Provide the [X, Y] coordinate of the cell's center where the given text is located.  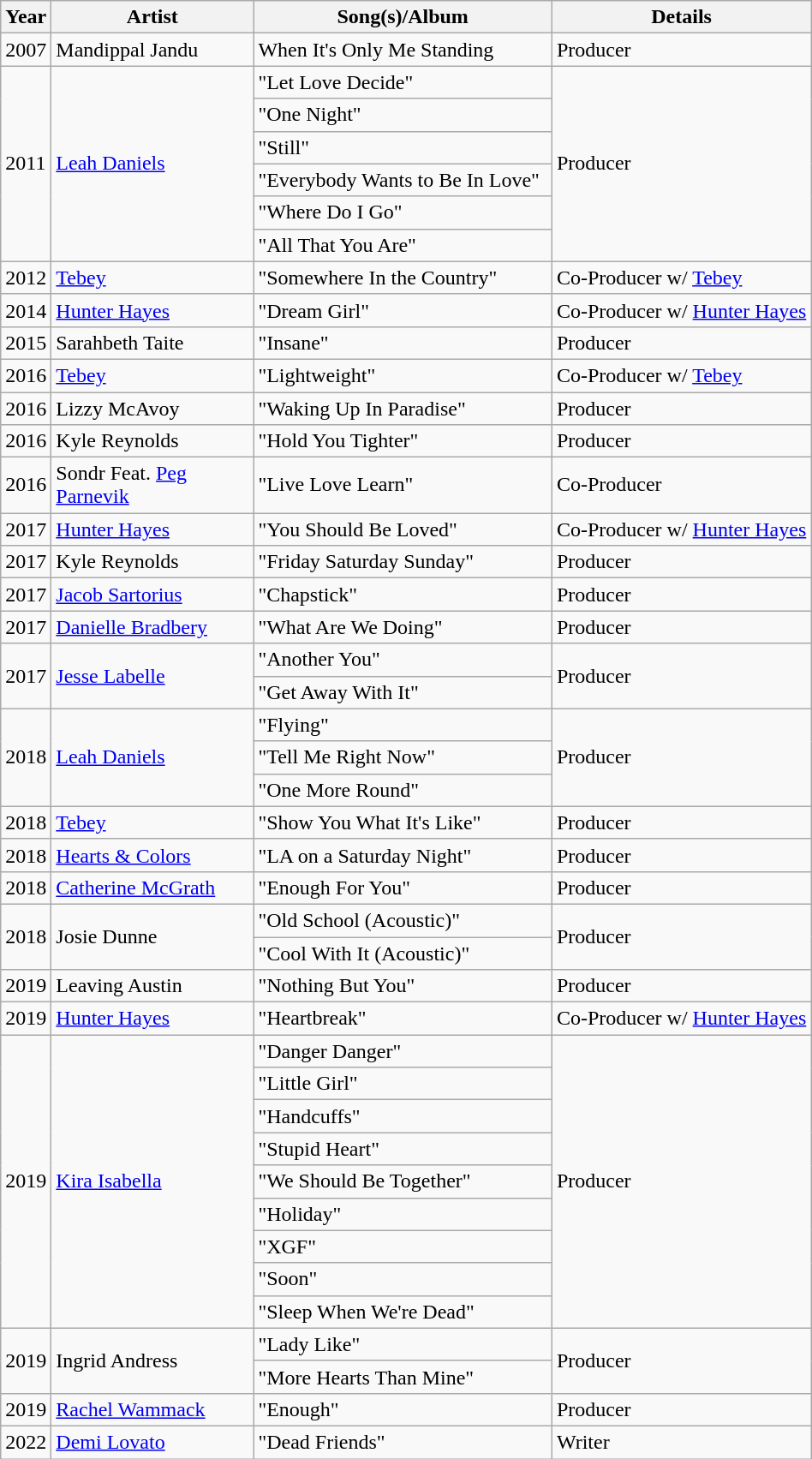
2015 [26, 343]
"Sleep When We're Dead" [403, 1312]
"Enough For You" [403, 888]
"Chapstick" [403, 595]
"Tell Me Right Now" [403, 757]
Jesse Labelle [152, 676]
"One More Round" [403, 790]
"All That You Are" [403, 245]
2014 [26, 310]
"Enough" [403, 1409]
"Let Love Decide" [403, 82]
Details [681, 17]
Lizzy McAvoy [152, 409]
"Waking Up In Paradise" [403, 409]
"Holiday" [403, 1214]
"LA on a Saturday Night" [403, 855]
Catherine McGrath [152, 888]
2012 [26, 278]
"Danger Danger" [403, 1051]
Writer [681, 1442]
When It's Only Me Standing [403, 50]
"XGF" [403, 1247]
"Old School (Acoustic)" [403, 920]
Kira Isabella [152, 1182]
Year [26, 17]
2022 [26, 1442]
"Soon" [403, 1279]
Sondr Feat. Peg Parnevik [152, 485]
Demi Lovato [152, 1442]
"Still" [403, 147]
Artist [152, 17]
"Handcuffs" [403, 1116]
Co-Producer [681, 485]
"Cool With It (Acoustic)" [403, 954]
"We Should Be Together" [403, 1181]
"Friday Saturday Sunday" [403, 562]
"Little Girl" [403, 1084]
"Dream Girl" [403, 310]
"Insane" [403, 343]
"Flying" [403, 725]
Danielle Bradbery [152, 627]
"Somewhere In the Country" [403, 278]
"Stupid Heart" [403, 1149]
"Hold You Tighter" [403, 441]
Josie Dunne [152, 936]
"Get Away With It" [403, 692]
"You Should Be Loved" [403, 529]
"Another You" [403, 660]
"Where Do I Go" [403, 212]
"Heartbreak" [403, 1019]
"Lady Like" [403, 1344]
"Lightweight" [403, 375]
Song(s)/Album [403, 17]
Ingrid Andress [152, 1360]
"Everybody Wants to Be In Love" [403, 180]
"One Night" [403, 115]
"Nothing But You" [403, 986]
Jacob Sartorius [152, 595]
"Live Love Learn" [403, 485]
"What Are We Doing" [403, 627]
Sarahbeth Taite [152, 343]
Mandippal Jandu [152, 50]
2007 [26, 50]
Rachel Wammack [152, 1409]
Leaving Austin [152, 986]
Hearts & Colors [152, 855]
"Show You What It's Like" [403, 822]
"More Hearts Than Mine" [403, 1377]
2011 [26, 164]
"Dead Friends" [403, 1442]
